For the text-containing cell, return its midpoint in [X, Y] coordinate format. 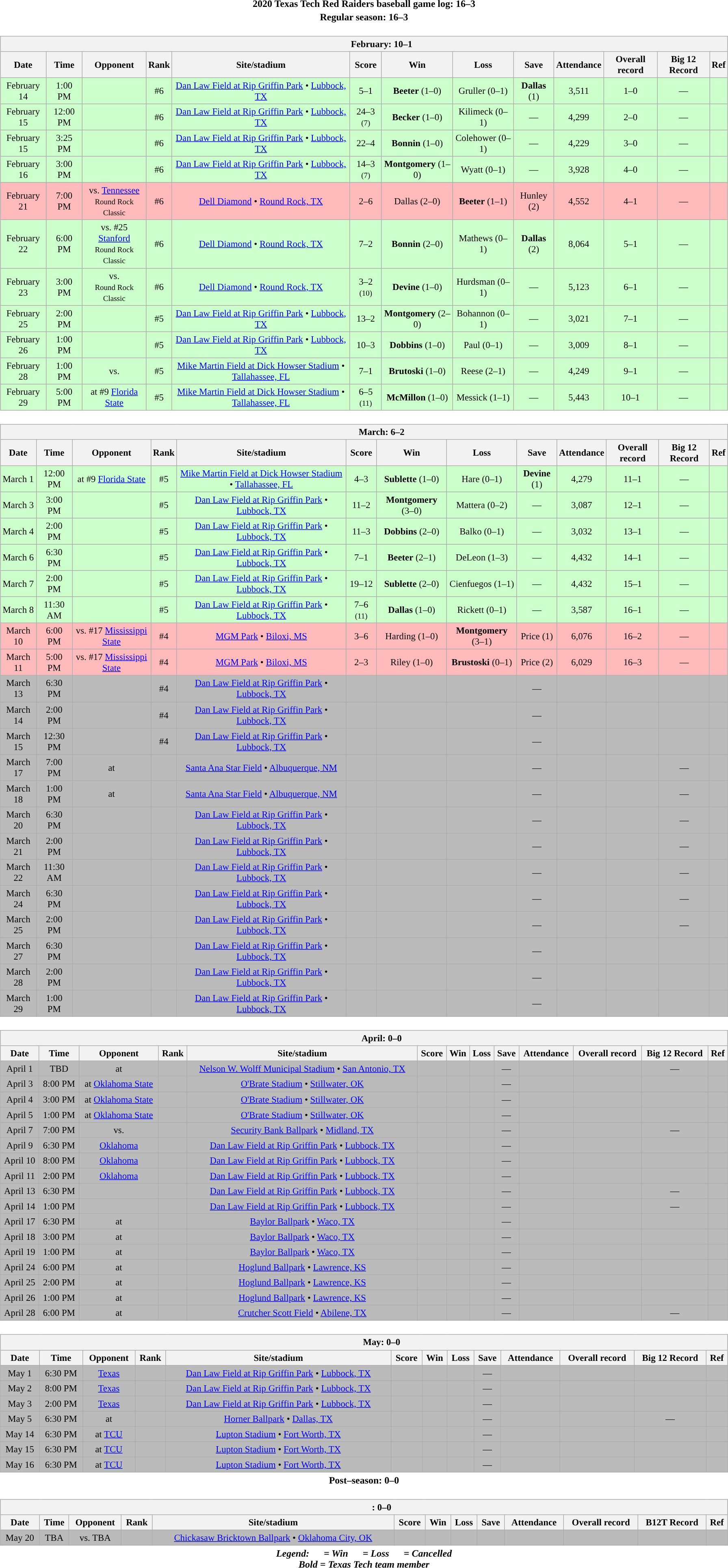
March 11 [18, 663]
4,279 [582, 479]
Bonnin (2–0) [417, 244]
2–0 [630, 117]
Price (1) [537, 636]
14–1 [633, 557]
April 4 [20, 1099]
March 4 [18, 531]
Beeter (1–0) [417, 91]
vs. TBA [95, 1538]
May 2 [20, 1388]
vs. Round Rock Classic [115, 287]
March 29 [18, 1004]
16–2 [633, 636]
April 9 [20, 1145]
3,511 [579, 91]
Beeter (2–1) [412, 557]
Becker (1–0) [417, 117]
February 26 [24, 344]
Security Bank Ballpark • Midland, TX [302, 1130]
16–3 [633, 663]
12:30 PM [54, 742]
May 14 [20, 1434]
Gruller (0–1) [483, 91]
March: 6–2 [364, 432]
April 24 [20, 1267]
April 11 [20, 1176]
April 10 [20, 1160]
8–1 [630, 344]
7–2 [366, 244]
Sublette (1–0) [412, 479]
2–3 [361, 663]
March 25 [18, 925]
May 16 [20, 1464]
8,064 [579, 244]
Montgomery (3–1) [482, 636]
March 7 [18, 584]
February 21 [24, 201]
5,123 [579, 287]
4,552 [579, 201]
April 26 [20, 1298]
3,009 [579, 344]
3–0 [630, 144]
April: 0–0 [364, 1038]
April 17 [20, 1222]
Devine (1–0) [417, 287]
Colehower (0–1) [483, 144]
May 3 [20, 1404]
24–3 (7) [366, 117]
April 28 [20, 1313]
11–1 [633, 479]
March 17 [18, 768]
4,249 [579, 371]
Devine (1) [537, 479]
Bonnin (1–0) [417, 144]
4–3 [361, 479]
March 13 [18, 689]
February 25 [24, 318]
Reese (2–1) [483, 371]
13–1 [633, 531]
May 5 [20, 1419]
1–0 [630, 91]
March 21 [18, 846]
Montgomery (2–0) [417, 318]
May 15 [20, 1449]
February 28 [24, 371]
3:25 PM [64, 144]
6–1 [630, 287]
9–1 [630, 371]
Hare (0–1) [482, 479]
3–2 (10) [366, 287]
10–1 [630, 397]
Bohannon (0–1) [483, 318]
Price (2) [537, 663]
6,076 [582, 636]
Paul (0–1) [483, 344]
Nelson W. Wolff Municipal Stadium • San Antonio, TX [302, 1069]
April 13 [20, 1191]
March 28 [18, 977]
vs. TennesseeRound Rock Classic [115, 201]
Balko (0–1) [482, 531]
3–6 [361, 636]
March 18 [18, 794]
Horner Ballpark • Dallas, TX [278, 1419]
April 1 [20, 1069]
Cienfuegos (1–1) [482, 584]
Riley (1–0) [412, 663]
April 3 [20, 1084]
4,229 [579, 144]
7–6 (11) [361, 610]
Montgomery (1–0) [417, 170]
March 6 [18, 557]
Brustoski (0–1) [482, 663]
5,443 [579, 397]
DeLeon (1–3) [482, 557]
April 25 [20, 1283]
Mattera (0–2) [482, 505]
13–2 [366, 318]
Dobbins (1–0) [417, 344]
Dallas (2) [534, 244]
Dallas (1) [534, 91]
Hurdsman (0–1) [483, 287]
3,587 [582, 610]
4–1 [630, 201]
May 20 [20, 1538]
April 19 [20, 1252]
May: 0–0 [364, 1342]
B12T Record [672, 1523]
February 23 [24, 287]
Harding (1–0) [412, 636]
March 14 [18, 715]
TBD [59, 1069]
March 15 [18, 742]
3,021 [579, 318]
Wyatt (0–1) [483, 170]
Crutcher Scott Field • Abilene, TX [302, 1313]
March 22 [18, 872]
McMillon (1–0) [417, 397]
11–2 [361, 505]
February: 10–1 [364, 44]
: 0–0 [364, 1507]
3,032 [582, 531]
Mathews (0–1) [483, 244]
14–3 (7) [366, 170]
Montgomery (3–0) [412, 505]
4–0 [630, 170]
12–1 [633, 505]
February 16 [24, 170]
15–1 [633, 584]
April 5 [20, 1115]
Dallas (2–0) [417, 201]
March 3 [18, 505]
Dobbins (2–0) [412, 531]
April 14 [20, 1206]
6,029 [582, 663]
March 27 [18, 951]
11–3 [361, 531]
Dallas (1–0) [412, 610]
vs. #25 StanfordRound Rock Classic [115, 244]
March 20 [18, 820]
2–6 [366, 201]
February 14 [24, 91]
April 7 [20, 1130]
Rickett (0–1) [482, 610]
Hunley (2) [534, 201]
March 1 [18, 479]
March 10 [18, 636]
19–12 [361, 584]
16–1 [633, 610]
TBA [54, 1538]
May 1 [20, 1373]
Messick (1–1) [483, 397]
10–3 [366, 344]
22–4 [366, 144]
Beeter (1–1) [483, 201]
3,928 [579, 170]
3,087 [582, 505]
Kilimeck (0–1) [483, 117]
6–5 (11) [366, 397]
Brutoski (1–0) [417, 371]
March 24 [18, 898]
4,299 [579, 117]
Chickasaw Bricktown Ballpark • Oklahoma City, OK [273, 1538]
Sublette (2–0) [412, 584]
March 8 [18, 610]
April 18 [20, 1237]
February 29 [24, 397]
February 22 [24, 244]
